Locate the cell with the specified text and output its (x, y) center coordinate. 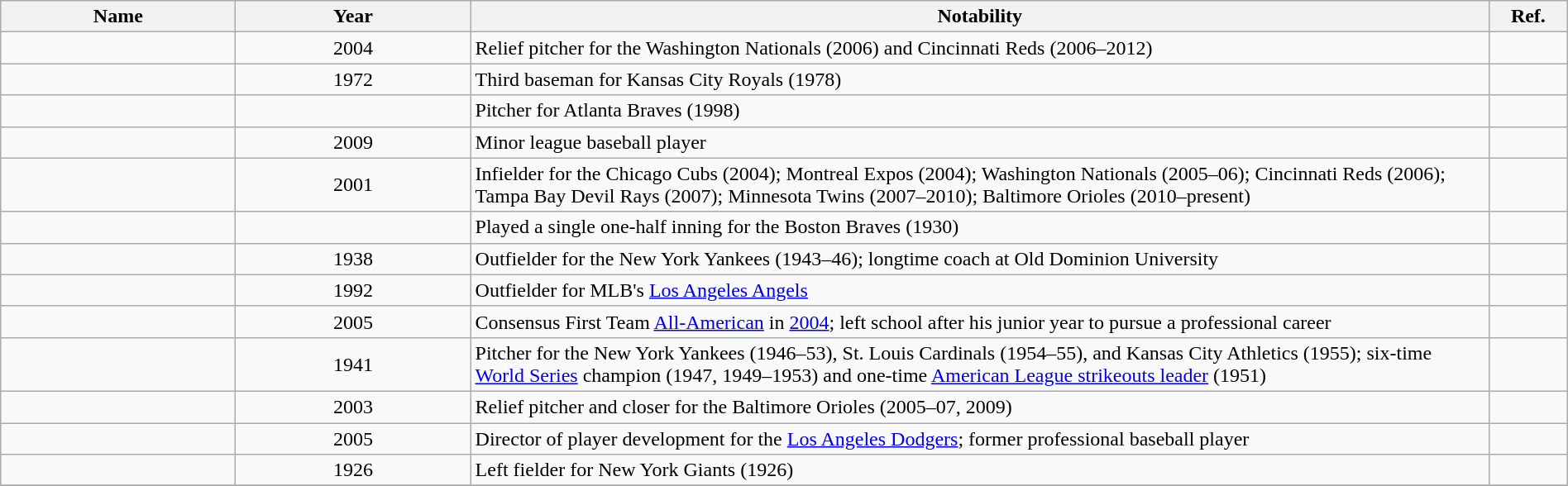
Director of player development for the Los Angeles Dodgers; former professional baseball player (979, 439)
1972 (353, 79)
Outfielder for the New York Yankees (1943–46); longtime coach at Old Dominion University (979, 259)
1926 (353, 470)
1941 (353, 364)
Year (353, 17)
Left fielder for New York Giants (1926) (979, 470)
Outfielder for MLB's Los Angeles Angels (979, 290)
Consensus First Team All-American in 2004; left school after his junior year to pursue a professional career (979, 322)
Minor league baseball player (979, 142)
Notability (979, 17)
Third baseman for Kansas City Royals (1978) (979, 79)
2004 (353, 48)
Relief pitcher for the Washington Nationals (2006) and Cincinnati Reds (2006–2012) (979, 48)
Played a single one-half inning for the Boston Braves (1930) (979, 227)
Relief pitcher and closer for the Baltimore Orioles (2005–07, 2009) (979, 407)
1992 (353, 290)
Name (118, 17)
Ref. (1528, 17)
Pitcher for Atlanta Braves (1998) (979, 111)
1938 (353, 259)
2009 (353, 142)
2003 (353, 407)
2001 (353, 185)
